Scan for the cell matching the given text and deliver its (x, y) coordinate at center. 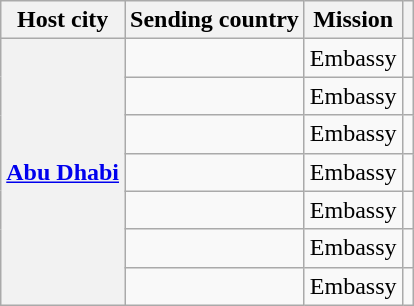
Host city (63, 20)
Abu Dhabi (63, 172)
Sending country (215, 20)
Mission (353, 20)
